Identify which cell holds the provided text, then report its (x, y) central coordinate. 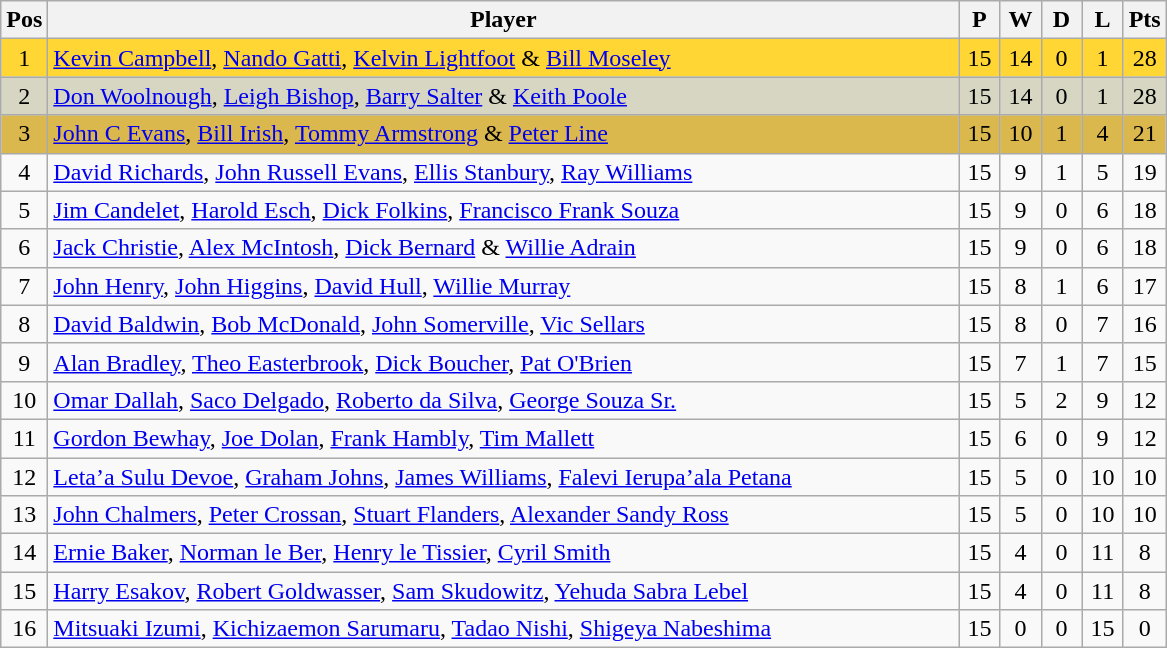
Mitsuaki Izumi, Kichizaemon Sarumaru, Tadao Nishi, Shigeya Nabeshima (504, 629)
Harry Esakov, Robert Goldwasser, Sam Skudowitz, Yehuda Sabra Lebel (504, 591)
Pts (1144, 20)
John Chalmers, Peter Crossan, Stuart Flanders, Alexander Sandy Ross (504, 515)
3 (24, 134)
David Richards, John Russell Evans, Ellis Stanbury, Ray Williams (504, 172)
W (1020, 20)
Pos (24, 20)
Player (504, 20)
21 (1144, 134)
John Henry, John Higgins, David Hull, Willie Murray (504, 286)
19 (1144, 172)
Leta’a Sulu Devoe, Graham Johns, James Williams, Falevi Ierupa’ala Petana (504, 477)
Jack Christie, Alex McIntosh, Dick Bernard & Willie Adrain (504, 248)
P (980, 20)
Jim Candelet, Harold Esch, Dick Folkins, Francisco Frank Souza (504, 210)
L (1102, 20)
Don Woolnough, Leigh Bishop, Barry Salter & Keith Poole (504, 96)
Gordon Bewhay, Joe Dolan, Frank Hambly, Tim Mallett (504, 438)
Ernie Baker, Norman le Ber, Henry le Tissier, Cyril Smith (504, 553)
D (1062, 20)
David Baldwin, Bob McDonald, John Somerville, Vic Sellars (504, 324)
John C Evans, Bill Irish, Tommy Armstrong & Peter Line (504, 134)
17 (1144, 286)
Kevin Campbell, Nando Gatti, Kelvin Lightfoot & Bill Moseley (504, 58)
13 (24, 515)
Alan Bradley, Theo Easterbrook, Dick Boucher, Pat O'Brien (504, 362)
Omar Dallah, Saco Delgado, Roberto da Silva, George Souza Sr. (504, 400)
